Scan for the cell matching the given text and deliver its (X, Y) coordinate at center. 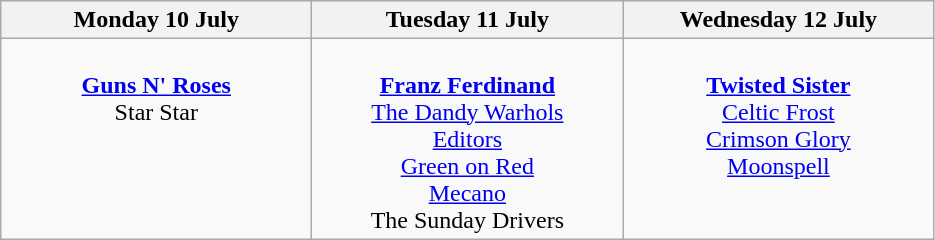
Franz Ferdinand The Dandy Warhols Editors Green on Red Mecano The Sunday Drivers (468, 139)
Monday 10 July (156, 20)
Twisted Sister Celtic Frost Crimson Glory Moonspell (778, 139)
Wednesday 12 July (778, 20)
Guns N' Roses Star Star (156, 139)
Tuesday 11 July (468, 20)
